Provide the (X, Y) coordinate of the cell's center where the given text is located.  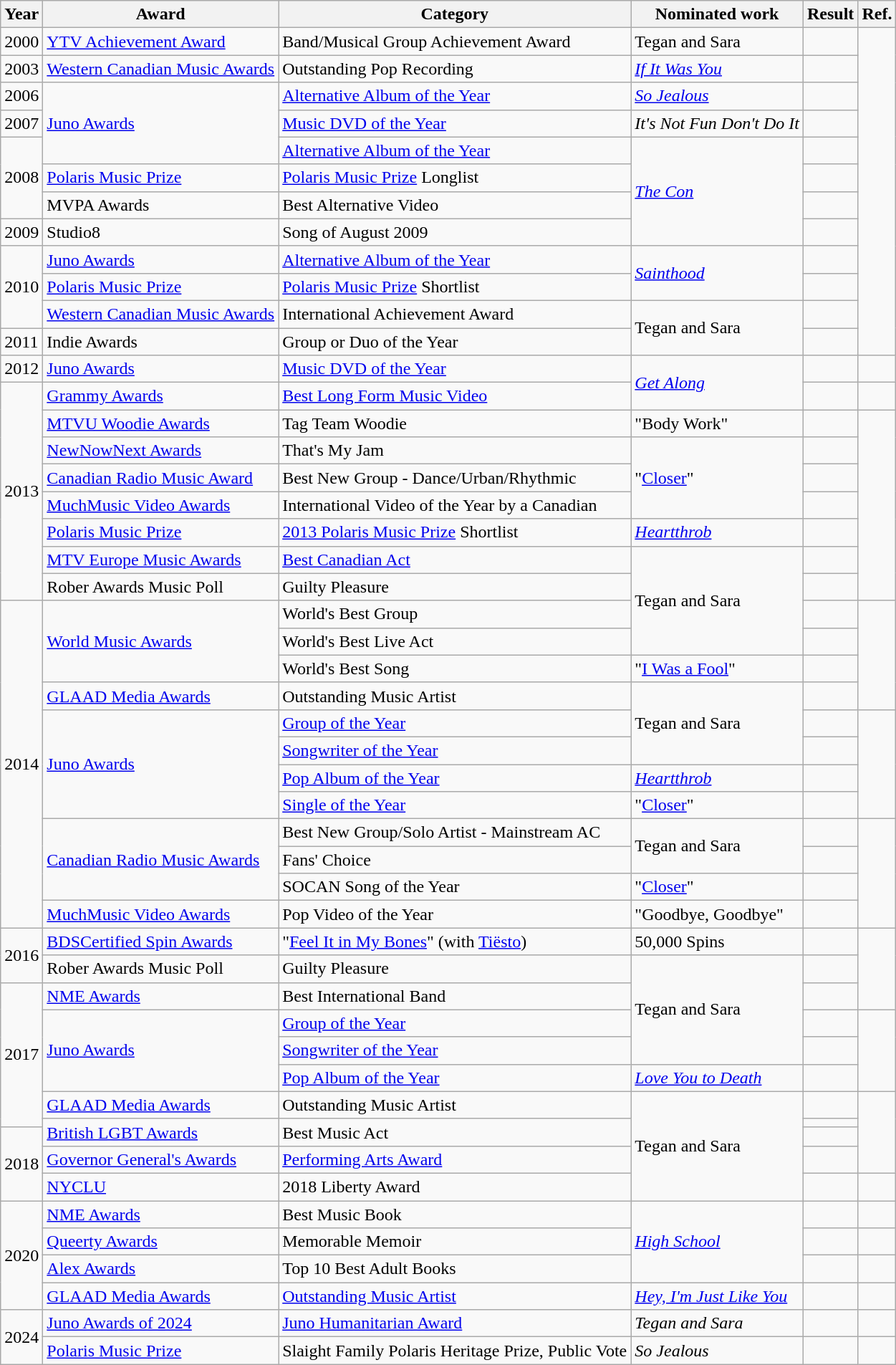
Best Long Form Music Video (455, 396)
Performing Arts Award (455, 1159)
That's My Jam (455, 451)
Outstanding Pop Recording (455, 69)
Pop Video of the Year (455, 914)
Polaris Music Prize Shortlist (455, 287)
If It Was You (718, 69)
BDSCertified Spin Awards (160, 942)
2024 (21, 1337)
It's Not Fun Don't Do It (718, 123)
High School (718, 1242)
Best Alternative Video (455, 205)
2007 (21, 123)
2010 (21, 287)
Hey, I'm Just Like You (718, 1296)
"Feel It in My Bones" (with Tiësto) (455, 942)
Song of August 2009 (455, 232)
Juno Humanitarian Award (455, 1323)
Juno Awards of 2024 (160, 1323)
The Con (718, 191)
2000 (21, 42)
International Achievement Award (455, 314)
Love You to Death (718, 1078)
Tag Team Woodie (455, 423)
2006 (21, 96)
Nominated work (718, 14)
Slaight Family Polaris Heritage Prize, Public Vote (455, 1351)
2013 (21, 492)
Get Along (718, 383)
Polaris Music Prize Longlist (455, 178)
World's Best Song (455, 669)
Grammy Awards (160, 396)
Best New Group/Solo Artist - Mainstream AC (455, 833)
2012 (21, 369)
World Music Awards (160, 641)
2013 Polaris Music Prize Shortlist (455, 532)
Studio8 (160, 232)
SOCAN Song of the Year (455, 887)
Category (455, 14)
2003 (21, 69)
NYCLU (160, 1187)
2014 (21, 764)
International Video of the Year by a Canadian (455, 505)
British LGBT Awards (160, 1132)
2020 (21, 1255)
Sainthood (718, 273)
Fans' Choice (455, 860)
Ref. (877, 14)
Best New Group - Dance/Urban/Rhythmic (455, 478)
2017 (21, 1055)
MTV Europe Music Awards (160, 560)
Result (830, 14)
"Goodbye, Goodbye" (718, 914)
Best Music Act (455, 1132)
2011 (21, 342)
Year (21, 14)
Band/Musical Group Achievement Award (455, 42)
Group or Duo of the Year (455, 342)
NewNowNext Awards (160, 451)
2009 (21, 232)
Memorable Memoir (455, 1242)
Award (160, 14)
World's Best Live Act (455, 641)
Best International Band (455, 996)
Governor General's Awards (160, 1159)
Canadian Radio Music Awards (160, 860)
Alex Awards (160, 1269)
"I Was a Fool" (718, 669)
YTV Achievement Award (160, 42)
Canadian Radio Music Award (160, 478)
Top 10 Best Adult Books (455, 1269)
MVPA Awards (160, 205)
Single of the Year (455, 805)
2018 (21, 1164)
Indie Awards (160, 342)
"Body Work" (718, 423)
Best Music Book (455, 1215)
MTVU Woodie Awards (160, 423)
Queerty Awards (160, 1242)
2016 (21, 955)
2008 (21, 178)
2018 Liberty Award (455, 1187)
Best Canadian Act (455, 560)
50,000 Spins (718, 942)
World's Best Group (455, 614)
